Identify which cell holds the provided text, then report its [X, Y] central coordinate. 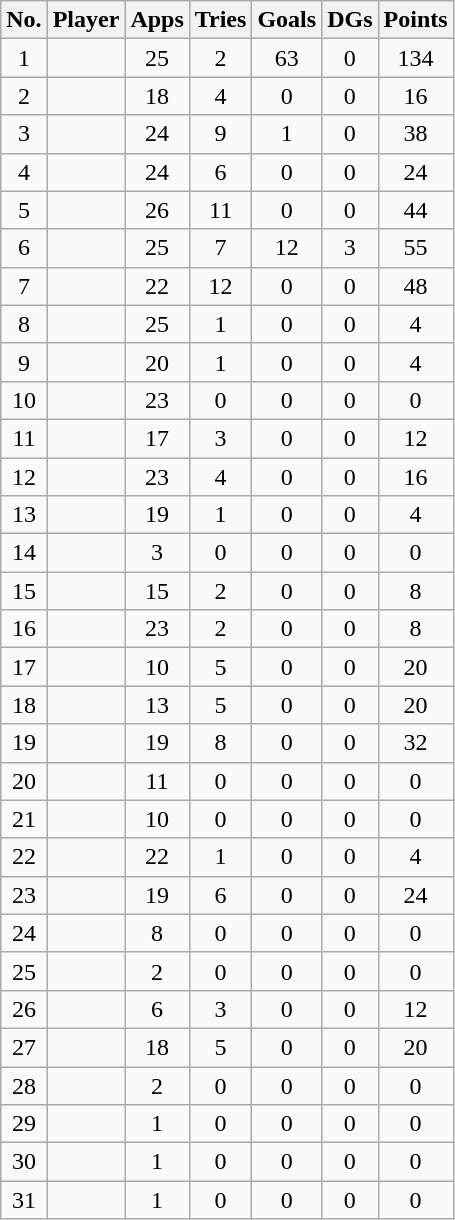
29 [24, 1124]
Points [416, 20]
31 [24, 1200]
44 [416, 210]
63 [287, 58]
27 [24, 1047]
134 [416, 58]
No. [24, 20]
21 [24, 819]
Apps [157, 20]
Player [86, 20]
30 [24, 1162]
28 [24, 1085]
32 [416, 743]
DGs [350, 20]
Tries [220, 20]
48 [416, 286]
14 [24, 553]
55 [416, 248]
38 [416, 134]
Goals [287, 20]
